Provide the (x, y) coordinate of the cell's center where the given text is located.  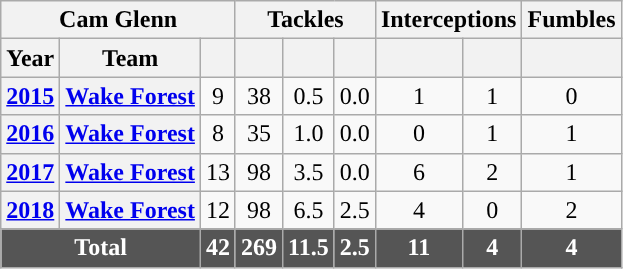
0.5 (309, 96)
11.5 (309, 248)
2015 (30, 96)
11 (418, 248)
2018 (30, 210)
Interceptions (448, 20)
Total (101, 248)
6.5 (309, 210)
8 (218, 134)
38 (258, 96)
Team (130, 58)
269 (258, 248)
Tackles (305, 20)
35 (258, 134)
9 (218, 96)
12 (218, 210)
13 (218, 172)
Fumbles (572, 20)
2017 (30, 172)
1.0 (309, 134)
6 (418, 172)
Cam Glenn (118, 20)
42 (218, 248)
2016 (30, 134)
Year (30, 58)
3.5 (309, 172)
